Capture the cell that displays the provided text and extract its (X, Y) central coordinate. 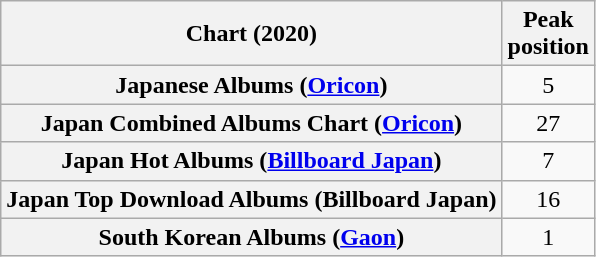
Peakposition (548, 34)
7 (548, 161)
Japan Top Download Albums (Billboard Japan) (252, 199)
Japan Hot Albums (Billboard Japan) (252, 161)
Japan Combined Albums Chart (Oricon) (252, 123)
Chart (2020) (252, 34)
27 (548, 123)
5 (548, 85)
South Korean Albums (Gaon) (252, 237)
Japanese Albums (Oricon) (252, 85)
16 (548, 199)
1 (548, 237)
